Find where the given text appears and provide that cell's center as (X, Y) coordinate. 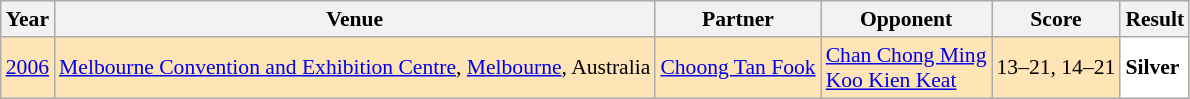
Score (1056, 19)
Opponent (906, 19)
2006 (28, 68)
Year (28, 19)
Silver (1154, 68)
13–21, 14–21 (1056, 68)
Melbourne Convention and Exhibition Centre, Melbourne, Australia (354, 68)
Partner (738, 19)
Venue (354, 19)
Chan Chong Ming Koo Kien Keat (906, 68)
Choong Tan Fook (738, 68)
Result (1154, 19)
